Identify which cell holds the provided text, then report its (X, Y) central coordinate. 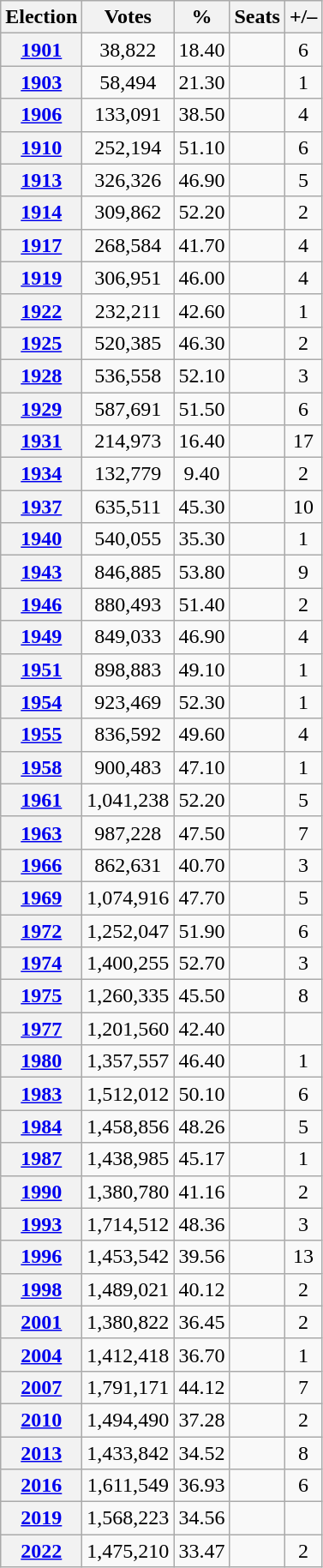
1987 (41, 1159)
9 (303, 572)
1,412,418 (129, 1355)
49.60 (202, 735)
51.10 (202, 147)
587,691 (129, 409)
132,779 (129, 474)
1975 (41, 996)
1980 (41, 1061)
1949 (41, 637)
47.70 (202, 898)
1961 (41, 800)
51.50 (202, 409)
49.10 (202, 670)
41.16 (202, 1192)
2001 (41, 1322)
52.70 (202, 964)
1946 (41, 604)
1929 (41, 409)
1963 (41, 832)
46.30 (202, 343)
1934 (41, 474)
33.47 (202, 1551)
635,511 (129, 507)
1969 (41, 898)
18.40 (202, 50)
1,252,047 (129, 930)
36.45 (202, 1322)
1,568,223 (129, 1518)
% (202, 17)
1901 (41, 50)
1928 (41, 375)
898,883 (129, 670)
1,475,210 (129, 1551)
45.50 (202, 996)
2019 (41, 1518)
38,822 (129, 50)
1903 (41, 82)
45.30 (202, 507)
1958 (41, 767)
51.40 (202, 604)
36.93 (202, 1486)
1922 (41, 310)
21.30 (202, 82)
923,469 (129, 702)
1925 (41, 343)
2013 (41, 1453)
540,055 (129, 539)
1937 (41, 507)
268,584 (129, 245)
17 (303, 442)
1,453,542 (129, 1257)
536,558 (129, 375)
1,489,021 (129, 1289)
1,201,560 (129, 1029)
52.10 (202, 375)
232,211 (129, 310)
+/– (303, 17)
1974 (41, 964)
34.52 (202, 1453)
1,714,512 (129, 1224)
880,493 (129, 604)
133,091 (129, 115)
309,862 (129, 213)
836,592 (129, 735)
53.80 (202, 572)
2016 (41, 1486)
252,194 (129, 147)
38.50 (202, 115)
42.60 (202, 310)
1940 (41, 539)
47.10 (202, 767)
41.70 (202, 245)
1,458,856 (129, 1126)
2022 (41, 1551)
1,074,916 (129, 898)
40.70 (202, 865)
1990 (41, 1192)
846,885 (129, 572)
1993 (41, 1224)
1,380,780 (129, 1192)
2004 (41, 1355)
51.90 (202, 930)
1955 (41, 735)
1,611,549 (129, 1486)
1,400,255 (129, 964)
1966 (41, 865)
1914 (41, 213)
1,791,171 (129, 1387)
326,326 (129, 180)
1977 (41, 1029)
1998 (41, 1289)
1913 (41, 180)
58,494 (129, 82)
Seats (257, 17)
862,631 (129, 865)
1,494,490 (129, 1420)
306,951 (129, 278)
42.40 (202, 1029)
35.30 (202, 539)
1,041,238 (129, 800)
1931 (41, 442)
987,228 (129, 832)
1951 (41, 670)
1,438,985 (129, 1159)
2010 (41, 1420)
1943 (41, 572)
9.40 (202, 474)
34.56 (202, 1518)
1906 (41, 115)
2007 (41, 1387)
1,512,012 (129, 1094)
46.00 (202, 278)
45.17 (202, 1159)
1,260,335 (129, 996)
900,483 (129, 767)
1,380,822 (129, 1322)
1972 (41, 930)
1,433,842 (129, 1453)
1984 (41, 1126)
16.40 (202, 442)
1,357,557 (129, 1061)
1919 (41, 278)
849,033 (129, 637)
1917 (41, 245)
48.36 (202, 1224)
47.50 (202, 832)
37.28 (202, 1420)
48.26 (202, 1126)
214,973 (129, 442)
520,385 (129, 343)
44.12 (202, 1387)
1910 (41, 147)
36.70 (202, 1355)
52.30 (202, 702)
13 (303, 1257)
1954 (41, 702)
1996 (41, 1257)
40.12 (202, 1289)
10 (303, 507)
Election (41, 17)
50.10 (202, 1094)
39.56 (202, 1257)
1983 (41, 1094)
46.40 (202, 1061)
Votes (129, 17)
